Capture the cell that displays the provided text and extract its (X, Y) central coordinate. 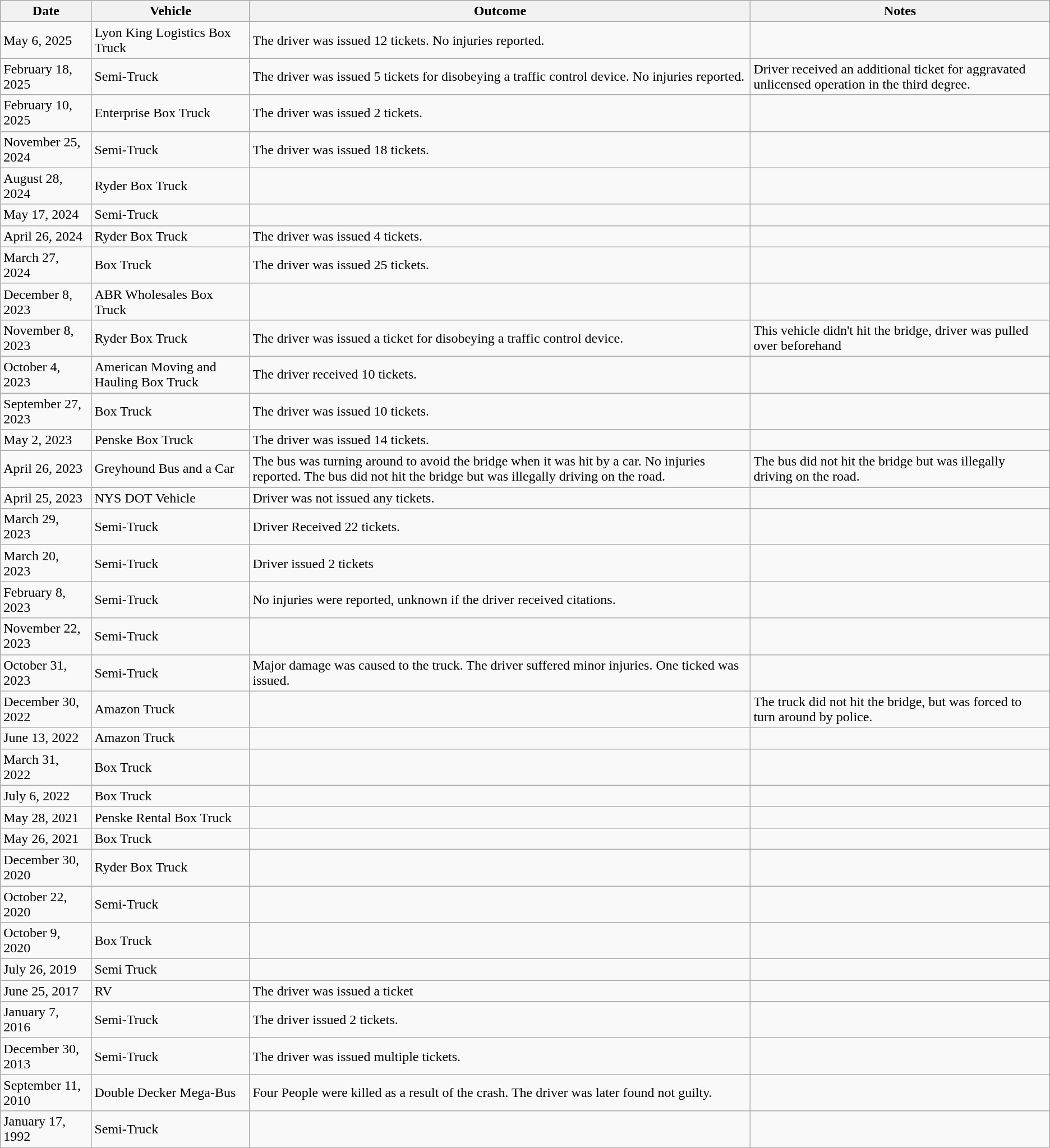
June 13, 2022 (46, 738)
The driver was issued 2 tickets. (500, 113)
March 31, 2022 (46, 767)
The driver was issued 12 tickets. No injuries reported. (500, 40)
Penske Box Truck (171, 440)
February 10, 2025 (46, 113)
Double Decker Mega-Bus (171, 1092)
March 29, 2023 (46, 527)
Lyon King Logistics Box Truck (171, 40)
The bus did not hit the bridge but was illegally driving on the road. (900, 469)
March 27, 2024 (46, 265)
No injuries were reported, unknown if the driver received citations. (500, 600)
Four People were killed as a result of the crash. The driver was later found not guilty. (500, 1092)
April 26, 2024 (46, 236)
Driver issued 2 tickets (500, 563)
Semi Truck (171, 970)
The driver was issued multiple tickets. (500, 1057)
The driver was issued 5 tickets for disobeying a traffic control device. No injuries reported. (500, 76)
May 2, 2023 (46, 440)
RV (171, 991)
November 8, 2023 (46, 338)
The driver was issued 10 tickets. (500, 411)
September 11, 2010 (46, 1092)
The driver was issued a ticket for disobeying a traffic control device. (500, 338)
Driver received an additional ticket for aggravated unlicensed operation in the third degree. (900, 76)
The driver was issued a ticket (500, 991)
October 4, 2023 (46, 375)
Notes (900, 11)
The driver was issued 14 tickets. (500, 440)
Greyhound Bus and a Car (171, 469)
NYS DOT Vehicle (171, 498)
May 26, 2021 (46, 838)
April 26, 2023 (46, 469)
Driver Received 22 tickets. (500, 527)
June 25, 2017 (46, 991)
January 17, 1992 (46, 1129)
February 18, 2025 (46, 76)
March 20, 2023 (46, 563)
May 28, 2021 (46, 817)
Date (46, 11)
Driver was not issued any tickets. (500, 498)
Vehicle (171, 11)
ABR Wholesales Box Truck (171, 302)
American Moving and Hauling Box Truck (171, 375)
Penske Rental Box Truck (171, 817)
Outcome (500, 11)
Enterprise Box Truck (171, 113)
The driver received 10 tickets. (500, 375)
The driver was issued 25 tickets. (500, 265)
September 27, 2023 (46, 411)
The driver was issued 4 tickets. (500, 236)
November 22, 2023 (46, 636)
July 26, 2019 (46, 970)
April 25, 2023 (46, 498)
January 7, 2016 (46, 1020)
December 30, 2022 (46, 709)
May 6, 2025 (46, 40)
The truck did not hit the bridge, but was forced to turn around by police. (900, 709)
October 9, 2020 (46, 941)
December 30, 2020 (46, 867)
This vehicle didn't hit the bridge, driver was pulled over beforehand (900, 338)
December 8, 2023 (46, 302)
October 22, 2020 (46, 904)
October 31, 2023 (46, 673)
May 17, 2024 (46, 215)
August 28, 2024 (46, 186)
December 30, 2013 (46, 1057)
Major damage was caused to the truck. The driver suffered minor injuries. One ticked was issued. (500, 673)
The driver issued 2 tickets. (500, 1020)
February 8, 2023 (46, 600)
July 6, 2022 (46, 796)
November 25, 2024 (46, 149)
The driver was issued 18 tickets. (500, 149)
